Return the (x, y) coordinate for the center point of the cell that contains the specified text.  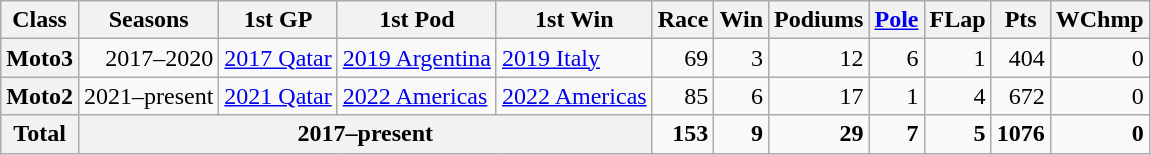
3 (742, 58)
1076 (1020, 134)
404 (1020, 58)
672 (1020, 96)
WChmp (1100, 20)
2017–2020 (148, 58)
17 (819, 96)
2019 Italy (574, 58)
7 (896, 134)
Podiums (819, 20)
29 (819, 134)
Pts (1020, 20)
2017 Qatar (278, 58)
1st GP (278, 20)
FLap (958, 20)
4 (958, 96)
12 (819, 58)
Moto2 (40, 96)
2021 Qatar (278, 96)
Race (683, 20)
Win (742, 20)
5 (958, 134)
1st Win (574, 20)
9 (742, 134)
1st Pod (416, 20)
Seasons (148, 20)
Pole (896, 20)
Total (40, 134)
2021–present (148, 96)
Class (40, 20)
85 (683, 96)
Moto3 (40, 58)
2017–present (365, 134)
153 (683, 134)
69 (683, 58)
2019 Argentina (416, 58)
